Return the [x, y] coordinate for the center point of the cell that contains the specified text.  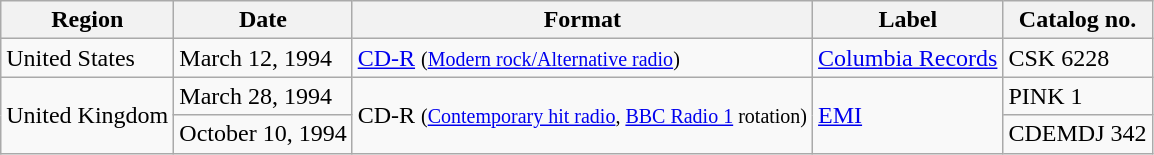
Catalog no. [1078, 20]
Date [263, 20]
PINK 1 [1078, 96]
March 12, 1994 [263, 58]
CSK 6228 [1078, 58]
Columbia Records [908, 58]
CD-R (Modern rock/Alternative radio) [582, 58]
EMI [908, 115]
CD-R (Contemporary hit radio, BBC Radio 1 rotation) [582, 115]
United Kingdom [88, 115]
CDEMDJ 342 [1078, 134]
October 10, 1994 [263, 134]
Format [582, 20]
March 28, 1994 [263, 96]
Label [908, 20]
Region [88, 20]
United States [88, 58]
